Extract the (X, Y) coordinate from the center of the cell holding the provided text.  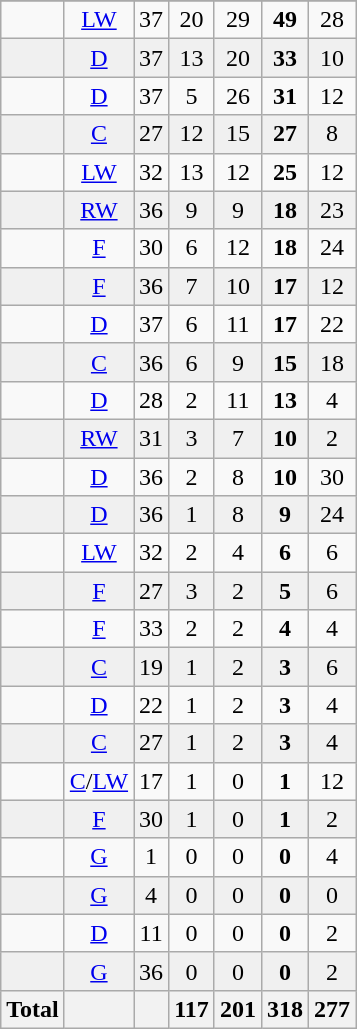
Total (33, 1009)
29 (238, 20)
201 (238, 1009)
23 (332, 210)
26 (238, 96)
277 (332, 1009)
49 (284, 20)
25 (284, 172)
318 (284, 1009)
C/LW (98, 781)
117 (192, 1009)
19 (152, 667)
